Return the [X, Y] coordinate for the center point of the cell that contains the specified text.  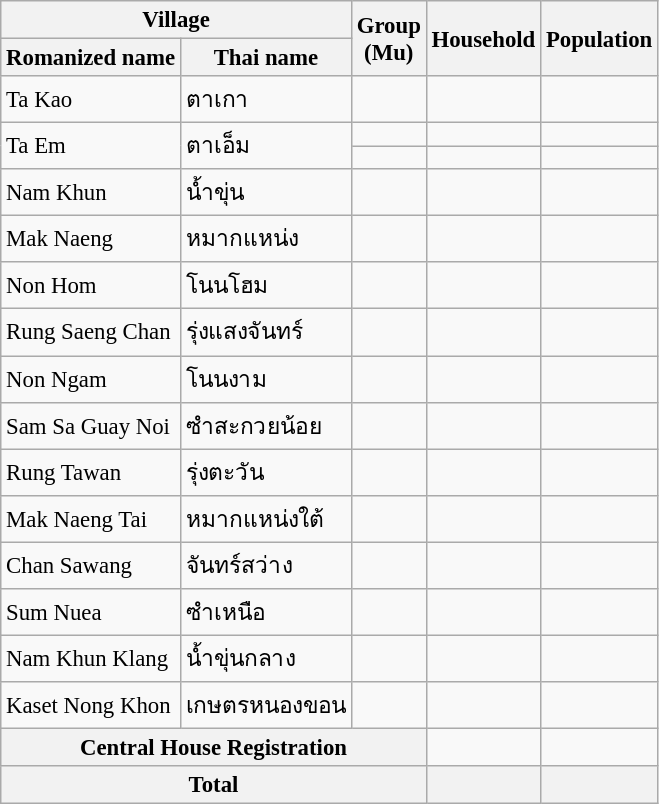
โนนงาม [266, 380]
Thai name [266, 58]
Ta Kao [91, 100]
ซำเหนือ [266, 612]
Sam Sa Guay Noi [91, 426]
โนนโฮม [266, 286]
ตาเอ็ม [266, 146]
เกษตรหนองขอน [266, 706]
น้ำขุ่น [266, 192]
รุ่งแสงจันทร์ [266, 332]
Central House Registration [214, 747]
ตาเกา [266, 100]
Mak Naeng [91, 240]
Rung Saeng Chan [91, 332]
รุ่งตะวัน [266, 472]
หมากแหน่งใต้ [266, 518]
Nam Khun [91, 192]
Non Ngam [91, 380]
Chan Sawang [91, 566]
จันทร์สว่าง [266, 566]
Non Hom [91, 286]
Romanized name [91, 58]
Rung Tawan [91, 472]
Sum Nuea [91, 612]
Household [483, 38]
ซำสะกวยน้อย [266, 426]
Total [214, 785]
Mak Naeng Tai [91, 518]
Village [176, 20]
Population [600, 38]
น้ำขุ่นกลาง [266, 658]
Group(Mu) [388, 38]
Ta Em [91, 146]
Kaset Nong Khon [91, 706]
Nam Khun Klang [91, 658]
หมากแหน่ง [266, 240]
